From the cell containing the given text, extract its center point as (X, Y) coordinate. 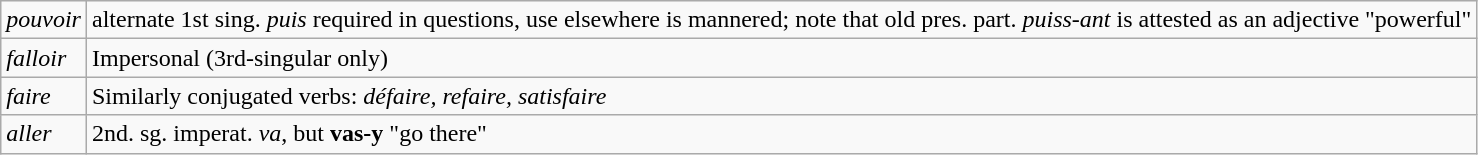
pouvoir (44, 20)
falloir (44, 58)
2nd. sg. imperat. va, but vas-y "go there" (781, 134)
faire (44, 96)
Impersonal (3rd-singular only) (781, 58)
aller (44, 134)
alternate 1st sing. puis required in questions, use elsewhere is mannered; note that old pres. part. puiss-ant is attested as an adjective "powerful" (781, 20)
Similarly conjugated verbs: défaire, refaire, satisfaire (781, 96)
